Provide the [X, Y] coordinate of the cell's center where the given text is located.  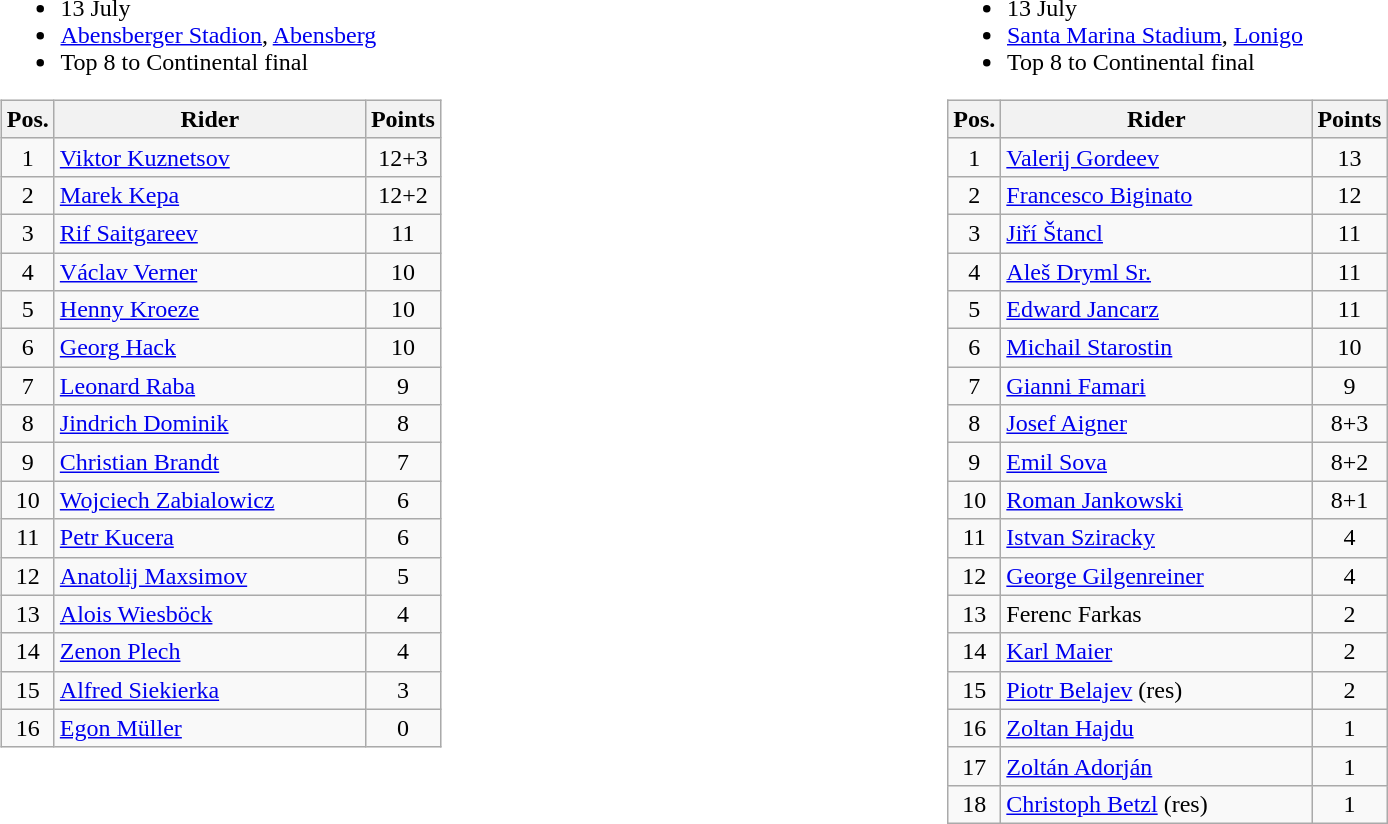
Georg Hack [210, 348]
Petr Kucera [210, 538]
Zoltán Adorján [1156, 766]
Aleš Dryml Sr. [1156, 271]
Zoltan Hajdu [1156, 728]
George Gilgenreiner [1156, 576]
17 [974, 766]
Alfred Siekierka [210, 690]
Jindrich Dominik [210, 424]
Francesco Biginato [1156, 195]
Christian Brandt [210, 462]
18 [974, 804]
Edward Jancarz [1156, 310]
12+3 [402, 157]
Anatolij Maxsimov [210, 576]
Roman Jankowski [1156, 500]
Marek Kepa [210, 195]
Christoph Betzl (res) [1156, 804]
Václav Verner [210, 271]
Valerij Gordeev [1156, 157]
Rif Saitgareev [210, 233]
Egon Müller [210, 728]
8+1 [1350, 500]
8+2 [1350, 462]
Wojciech Zabialowicz [210, 500]
Piotr Belajev (res) [1156, 690]
8+3 [1350, 424]
Viktor Kuznetsov [210, 157]
Emil Sova [1156, 462]
0 [402, 728]
Ferenc Farkas [1156, 614]
Karl Maier [1156, 652]
Zenon Plech [210, 652]
Henny Kroeze [210, 310]
Gianni Famari [1156, 386]
Michail Starostin [1156, 348]
Alois Wiesböck [210, 614]
Istvan Sziracky [1156, 538]
Josef Aigner [1156, 424]
12+2 [402, 195]
Leonard Raba [210, 386]
Jiří Štancl [1156, 233]
